Search for the cell housing the specified text and yield its (X, Y) center coordinate. 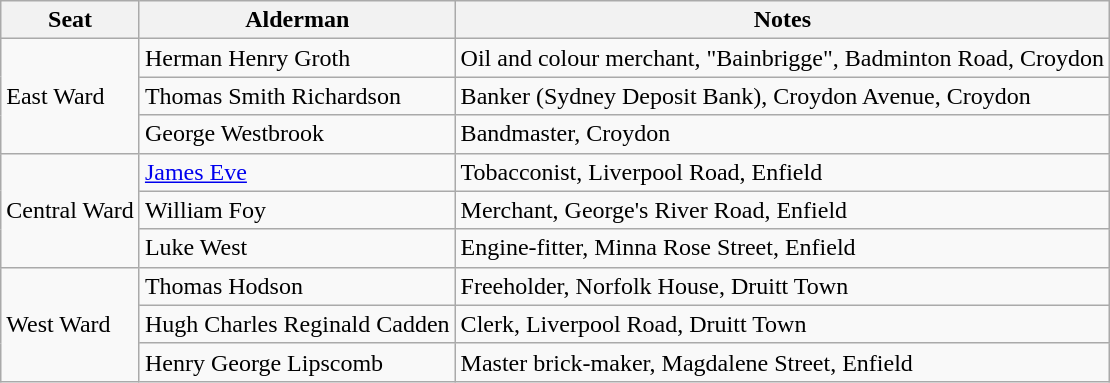
Luke West (297, 248)
Engine-fitter, Minna Rose Street, Enfield (782, 248)
Thomas Hodson (297, 286)
Clerk, Liverpool Road, Druitt Town (782, 324)
Central Ward (70, 210)
George Westbrook (297, 134)
James Eve (297, 172)
Herman Henry Groth (297, 58)
Alderman (297, 20)
Henry George Lipscomb (297, 362)
William Foy (297, 210)
Bandmaster, Croydon (782, 134)
Notes (782, 20)
Master brick-maker, Magdalene Street, Enfield (782, 362)
Hugh Charles Reginald Cadden (297, 324)
Tobacconist, Liverpool Road, Enfield (782, 172)
Oil and colour merchant, "Bainbrigge", Badminton Road, Croydon (782, 58)
Seat (70, 20)
East Ward (70, 96)
Merchant, George's River Road, Enfield (782, 210)
Banker (Sydney Deposit Bank), Croydon Avenue, Croydon (782, 96)
Thomas Smith Richardson (297, 96)
Freeholder, Norfolk House, Druitt Town (782, 286)
West Ward (70, 324)
